Pinpoint the cell where the given text exists, returning its (X, Y) midpoint coordinate. 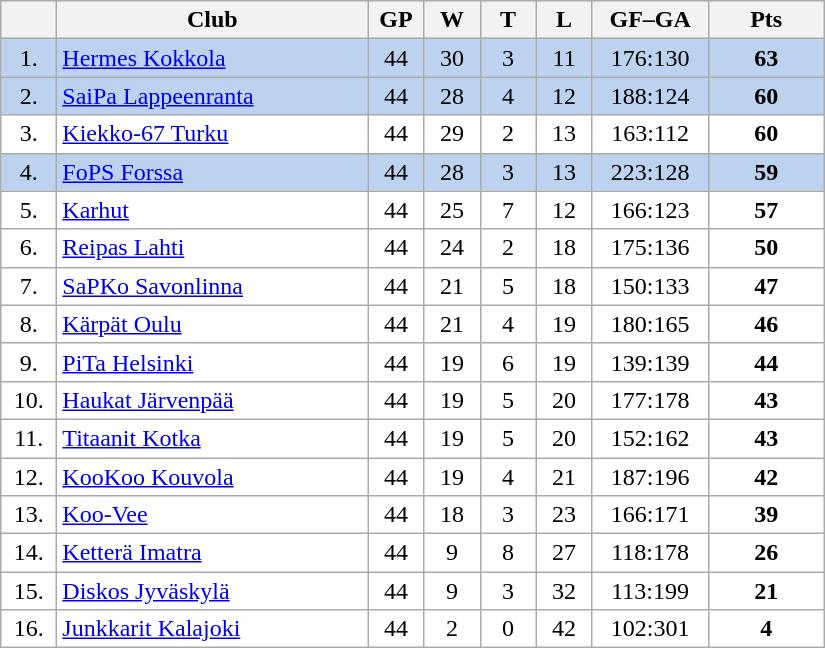
46 (766, 324)
8 (508, 553)
26 (766, 553)
FoPS Forssa (212, 172)
11 (564, 58)
3. (29, 134)
163:112 (650, 134)
150:133 (650, 286)
T (508, 20)
Karhut (212, 210)
63 (766, 58)
Kärpät Oulu (212, 324)
29 (452, 134)
47 (766, 286)
W (452, 20)
166:171 (650, 515)
27 (564, 553)
KooKoo Kouvola (212, 477)
166:123 (650, 210)
6 (508, 362)
57 (766, 210)
0 (508, 629)
4. (29, 172)
24 (452, 248)
SaPKo Savonlinna (212, 286)
Junkkarit Kalajoki (212, 629)
50 (766, 248)
Club (212, 20)
7 (508, 210)
188:124 (650, 96)
12. (29, 477)
32 (564, 591)
Reipas Lahti (212, 248)
13. (29, 515)
175:136 (650, 248)
8. (29, 324)
118:178 (650, 553)
177:178 (650, 400)
Ketterä Imatra (212, 553)
Hermes Kokkola (212, 58)
PiTa Helsinki (212, 362)
GF–GA (650, 20)
16. (29, 629)
2. (29, 96)
102:301 (650, 629)
10. (29, 400)
139:139 (650, 362)
Titaanit Kotka (212, 438)
GP (396, 20)
Haukat Järvenpää (212, 400)
15. (29, 591)
176:130 (650, 58)
Diskos Jyväskylä (212, 591)
L (564, 20)
9. (29, 362)
Kiekko-67 Turku (212, 134)
SaiPa Lappeenranta (212, 96)
23 (564, 515)
113:199 (650, 591)
30 (452, 58)
39 (766, 515)
Pts (766, 20)
Koo-Vee (212, 515)
14. (29, 553)
6. (29, 248)
11. (29, 438)
7. (29, 286)
180:165 (650, 324)
223:128 (650, 172)
25 (452, 210)
1. (29, 58)
187:196 (650, 477)
152:162 (650, 438)
59 (766, 172)
5. (29, 210)
